Determine the (x, y) coordinate at the center of the cell enclosing the given text.  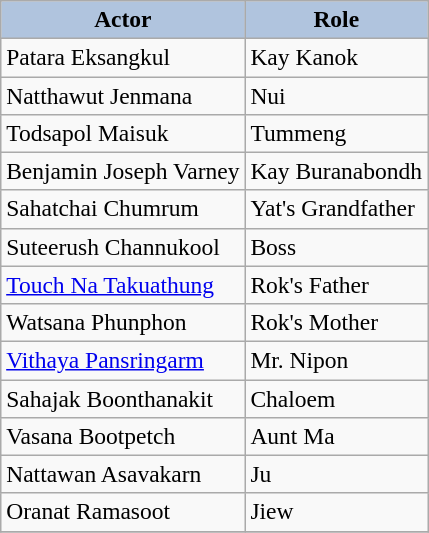
Sahajak Boonthanakit (123, 398)
Todsapol Maisuk (123, 133)
Benjamin Joseph Varney (123, 171)
Oranat Ramasoot (123, 512)
Jiew (336, 512)
Yat's Grandfather (336, 209)
Suteerush Channukool (123, 247)
Rok's Mother (336, 322)
Sahatchai Chumrum (123, 209)
Vasana Bootpetch (123, 436)
Role (336, 19)
Chaloem (336, 398)
Nattawan Asavakarn (123, 474)
Natthawut Jenmana (123, 95)
Rok's Father (336, 285)
Mr. Nipon (336, 360)
Touch Na Takuathung (123, 285)
Nui (336, 95)
Ju (336, 474)
Watsana Phunphon (123, 322)
Vithaya Pansringarm (123, 360)
Kay Kanok (336, 57)
Tummeng (336, 133)
Actor (123, 19)
Kay Buranabondh (336, 171)
Patara Eksangkul (123, 57)
Boss (336, 247)
Aunt Ma (336, 436)
